Detect which cell encompasses the target text, then output its [X, Y] center coordinate. 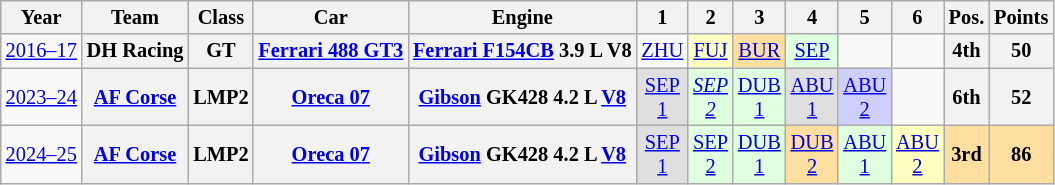
SEP [812, 51]
Ferrari 488 GT3 [330, 51]
6 [918, 17]
4th [966, 51]
Pos. [966, 17]
5 [864, 17]
2016–17 [42, 51]
3 [760, 17]
DH Racing [136, 51]
6th [966, 97]
52 [1021, 97]
Class [220, 17]
Engine [522, 17]
Ferrari F154CB 3.9 L V8 [522, 51]
BUR [760, 51]
3rd [966, 154]
FUJ [710, 51]
2024–25 [42, 154]
ZHU [663, 51]
1 [663, 17]
GT [220, 51]
4 [812, 17]
2 [710, 17]
Team [136, 17]
86 [1021, 154]
50 [1021, 51]
DUB2 [812, 154]
Points [1021, 17]
2023–24 [42, 97]
Car [330, 17]
Year [42, 17]
